Return the (x, y) coordinate for the center point of the cell that contains the specified text.  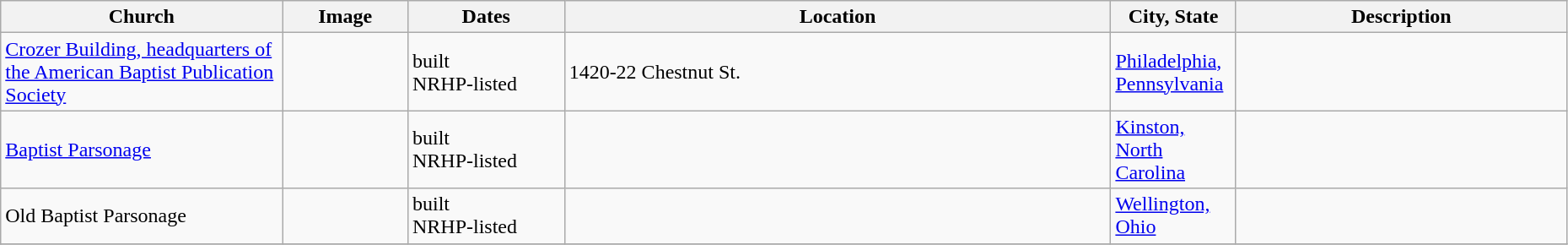
Baptist Parsonage (142, 150)
Kinston, North Carolina (1174, 150)
Crozer Building, headquarters of the American Baptist Publication Society (142, 72)
Description (1401, 17)
1420-22 Chestnut St. (838, 72)
Church (142, 17)
Image (346, 17)
Old Baptist Parsonage (142, 216)
Location (838, 17)
Wellington, Ohio (1174, 216)
Philadelphia, Pennsylvania (1174, 72)
Dates (486, 17)
City, State (1174, 17)
